From the cell containing the given text, extract its center point as [x, y] coordinate. 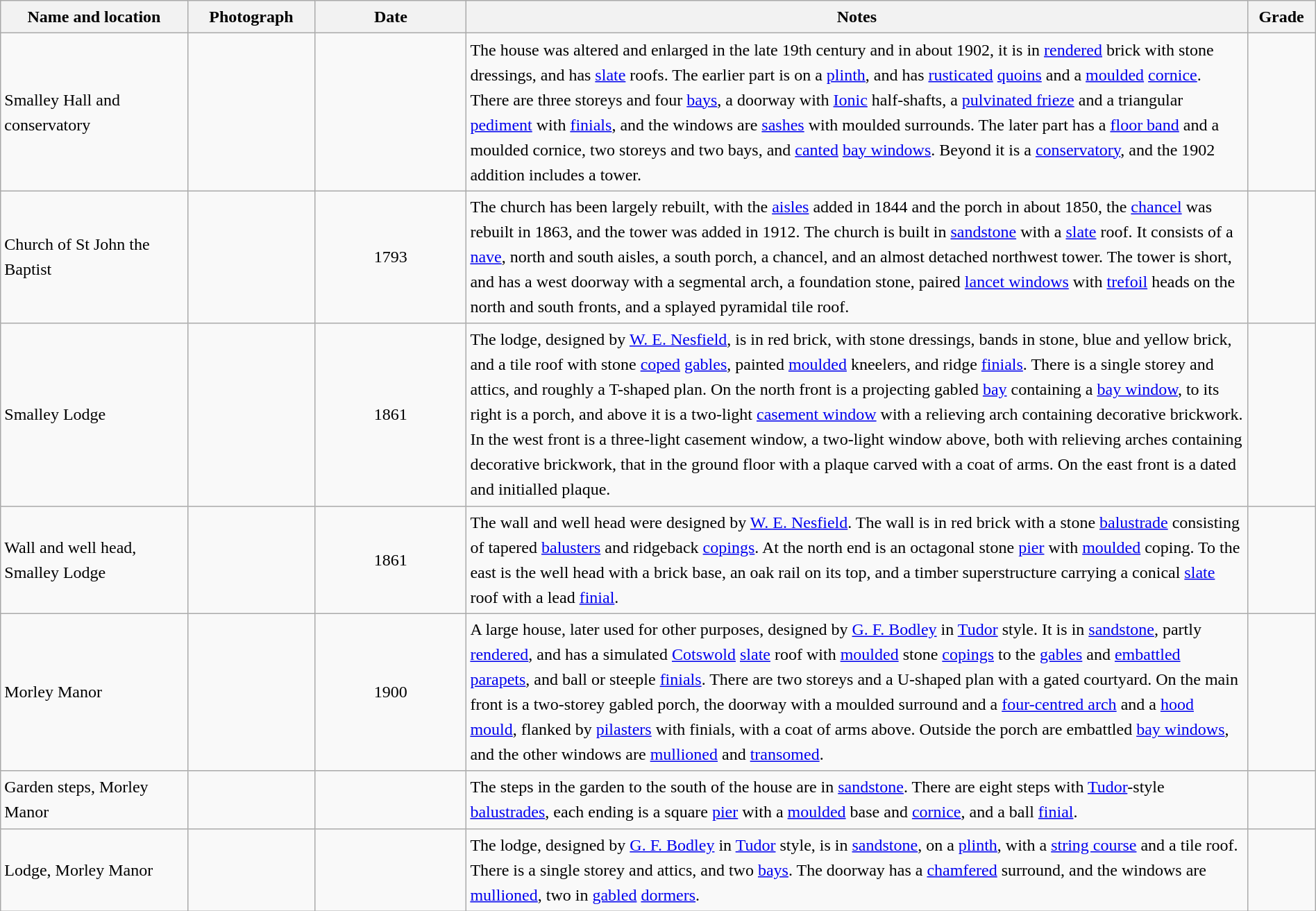
Garden steps, Morley Manor [94, 799]
Smalley Hall and conservatory [94, 112]
Date [391, 17]
Morley Manor [94, 692]
Lodge, Morley Manor [94, 870]
Name and location [94, 17]
Notes [857, 17]
Grade [1281, 17]
1793 [391, 257]
Photograph [251, 17]
Wall and well head, Smalley Lodge [94, 559]
Church of St John the Baptist [94, 257]
1900 [391, 692]
Smalley Lodge [94, 415]
